Determine the [X, Y] coordinate at the center of the cell enclosing the given text.  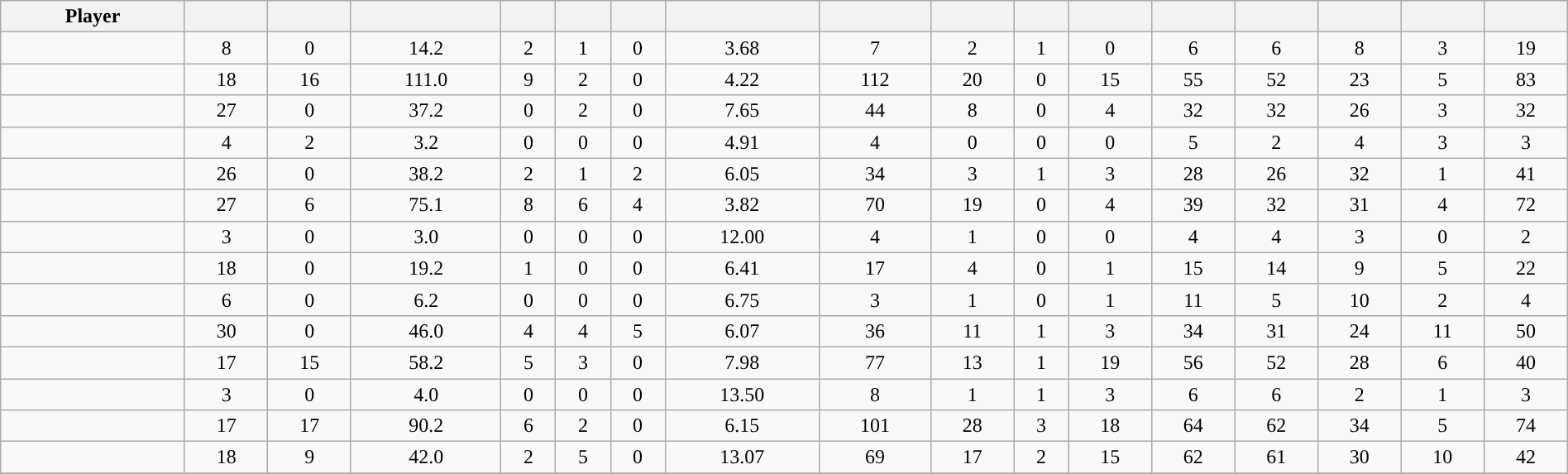
38.2 [425, 174]
36 [875, 331]
58.2 [425, 362]
13 [972, 362]
69 [875, 457]
4.91 [742, 142]
3.82 [742, 205]
37.2 [425, 111]
55 [1193, 79]
42 [1527, 457]
6.05 [742, 174]
42.0 [425, 457]
3.68 [742, 48]
16 [309, 79]
7.65 [742, 111]
90.2 [425, 426]
4.22 [742, 79]
50 [1527, 331]
44 [875, 111]
6.07 [742, 331]
12.00 [742, 237]
14 [1276, 268]
72 [1527, 205]
6.75 [742, 299]
23 [1360, 79]
46.0 [425, 331]
7.98 [742, 362]
13.50 [742, 395]
Player [93, 17]
64 [1193, 426]
6.41 [742, 268]
56 [1193, 362]
41 [1527, 174]
7 [875, 48]
40 [1527, 362]
75.1 [425, 205]
3.2 [425, 142]
6.2 [425, 299]
20 [972, 79]
13.07 [742, 457]
22 [1527, 268]
74 [1527, 426]
6.15 [742, 426]
77 [875, 362]
4.0 [425, 395]
24 [1360, 331]
101 [875, 426]
19.2 [425, 268]
39 [1193, 205]
70 [875, 205]
3.0 [425, 237]
61 [1276, 457]
83 [1527, 79]
111.0 [425, 79]
112 [875, 79]
14.2 [425, 48]
